Determine the [x, y] coordinate at the center of the cell enclosing the given text.  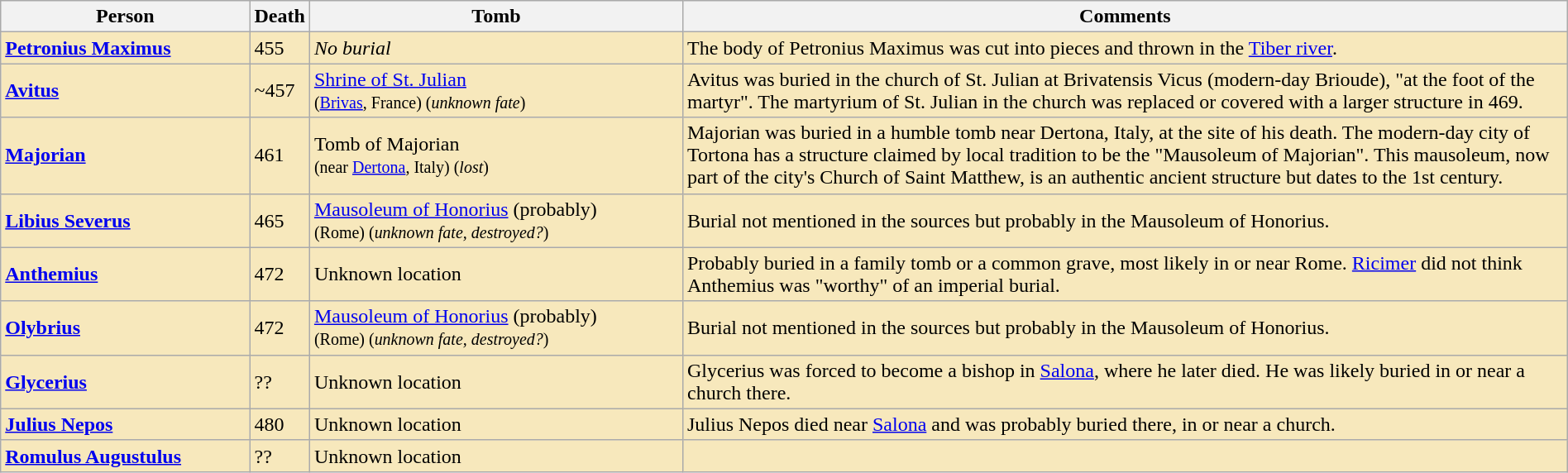
465 [280, 220]
Tomb [496, 17]
Romulus Augustulus [126, 456]
Julius Nepos died near Salona and was probably buried there, in or near a church. [1125, 424]
Death [280, 17]
461 [280, 155]
Shrine of St. Julian(Brivas, France) (unknown fate) [496, 91]
Julius Nepos [126, 424]
No burial [496, 48]
Comments [1125, 17]
Olybrius [126, 327]
480 [280, 424]
Glycerius was forced to become a bishop in Salona, where he later died. He was likely buried in or near a church there. [1125, 382]
Avitus [126, 91]
Person [126, 17]
Glycerius [126, 382]
Libius Severus [126, 220]
Probably buried in a family tomb or a common grave, most likely in or near Rome. Ricimer did not think Anthemius was "worthy" of an imperial burial. [1125, 275]
Anthemius [126, 275]
Petronius Maximus [126, 48]
455 [280, 48]
~457 [280, 91]
Tomb of Majorian(near Dertona, Italy) (lost) [496, 155]
Majorian [126, 155]
The body of Petronius Maximus was cut into pieces and thrown in the Tiber river. [1125, 48]
